Search for the cell housing the specified text and yield its (x, y) center coordinate. 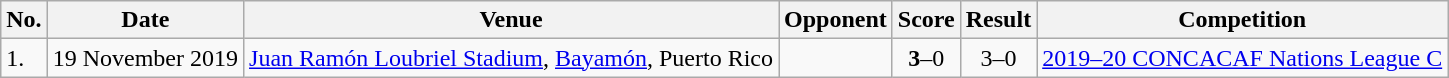
No. (24, 20)
Venue (512, 20)
1. (24, 58)
19 November 2019 (145, 58)
Score (926, 20)
Result (998, 20)
Date (145, 20)
Opponent (836, 20)
2019–20 CONCACAF Nations League C (1242, 58)
Competition (1242, 20)
Juan Ramón Loubriel Stadium, Bayamón, Puerto Rico (512, 58)
